Extract the (x, y) coordinate from the center of the cell holding the provided text.  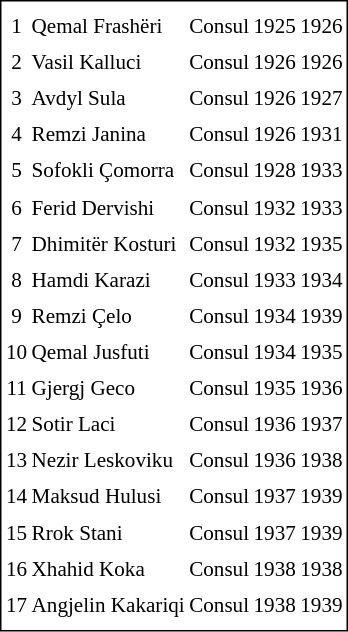
Hamdi Karazi (108, 280)
Angjelin Kakariqi (108, 605)
Avdyl Sula (108, 99)
Qemal Frashëri (108, 26)
Qemal Jusfuti (108, 352)
11 (16, 388)
Remzi Janina (108, 135)
16 (16, 569)
Vasil Kalluci (108, 63)
1925 (275, 26)
1 (16, 26)
5 (16, 171)
7 (16, 243)
2 (16, 63)
1928 (275, 171)
Dhimitër Kosturi (108, 243)
4 (16, 135)
12 (16, 424)
1927 (321, 99)
6 (16, 207)
10 (16, 352)
15 (16, 533)
Rrok Stani (108, 533)
Maksud Hulusi (108, 497)
Nezir Leskoviku (108, 460)
9 (16, 316)
8 (16, 280)
Remzi Çelo (108, 316)
3 (16, 99)
Sotir Laci (108, 424)
1931 (321, 135)
14 (16, 497)
Sofokli Çomorra (108, 171)
Ferid Dervishi (108, 207)
Xhahid Koka (108, 569)
17 (16, 605)
Gjergj Geco (108, 388)
13 (16, 460)
